Output the [x, y] coordinate of the center of the cell containing the given text.  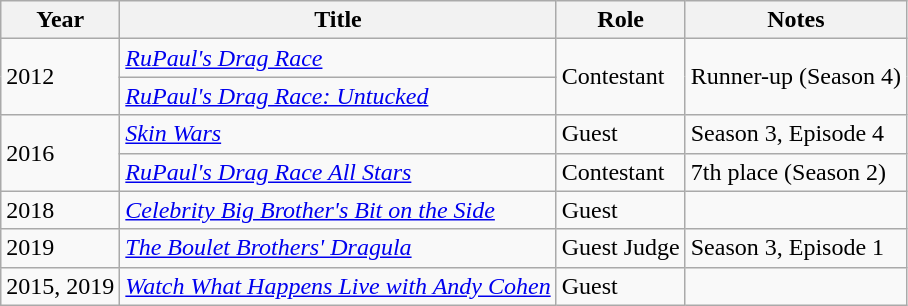
Celebrity Big Brother's Bit on the Side [338, 210]
2015, 2019 [60, 286]
7th place (Season 2) [796, 172]
RuPaul's Drag Race All Stars [338, 172]
Year [60, 20]
RuPaul's Drag Race: Untucked [338, 96]
Season 3, Episode 4 [796, 134]
The Boulet Brothers' Dragula [338, 248]
Watch What Happens Live with Andy Cohen [338, 286]
Runner-up (Season 4) [796, 77]
2012 [60, 77]
RuPaul's Drag Race [338, 58]
2016 [60, 153]
Title [338, 20]
Skin Wars [338, 134]
Notes [796, 20]
2019 [60, 248]
Season 3, Episode 1 [796, 248]
Role [620, 20]
Guest Judge [620, 248]
2018 [60, 210]
